From the cell containing the given text, extract its center point as [X, Y] coordinate. 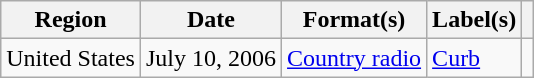
United States [71, 58]
Format(s) [354, 20]
Label(s) [474, 20]
Country radio [354, 58]
Curb [474, 58]
July 10, 2006 [210, 58]
Date [210, 20]
Region [71, 20]
